Find where the given text appears and provide that cell's center as [X, Y] coordinate. 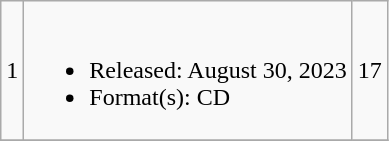
Released: August 30, 2023Format(s): CD [188, 71]
17 [370, 71]
1 [12, 71]
